Detect which cell encompasses the target text, then output its [x, y] center coordinate. 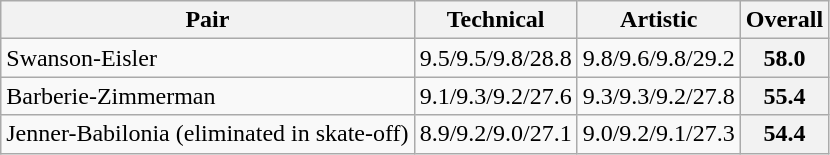
Swanson-Eisler [208, 58]
Overall [784, 20]
Pair [208, 20]
8.9/9.2/9.0/27.1 [496, 134]
58.0 [784, 58]
9.8/9.6/9.8/29.2 [658, 58]
9.5/9.5/9.8/28.8 [496, 58]
54.4 [784, 134]
9.3/9.3/9.2/27.8 [658, 96]
Barberie-Zimmerman [208, 96]
55.4 [784, 96]
9.0/9.2/9.1/27.3 [658, 134]
9.1/9.3/9.2/27.6 [496, 96]
Artistic [658, 20]
Jenner-Babilonia (eliminated in skate-off) [208, 134]
Technical [496, 20]
